From the cell containing the given text, extract its center point as [x, y] coordinate. 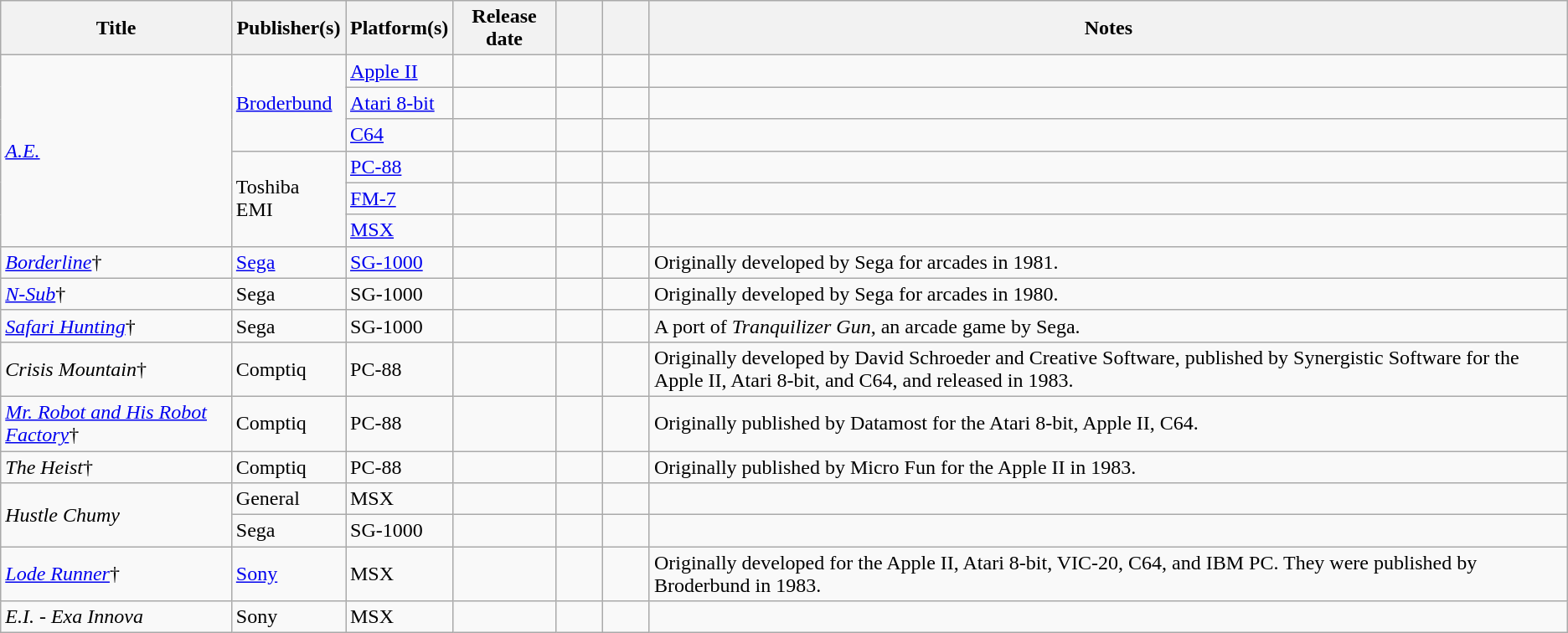
The Heist† [116, 466]
Originally developed for the Apple II, Atari 8-bit, VIC-20, C64, and IBM PC. They were published by Broderbund in 1983. [1108, 574]
Originally developed by Sega for arcades in 1981. [1108, 262]
Lode Runner† [116, 574]
Borderline† [116, 262]
Title [116, 28]
General [288, 499]
Notes [1108, 28]
Release date [504, 28]
Hustle Chumy [116, 515]
E.I. - Exa Innova [116, 617]
Originally published by Micro Fun for the Apple II in 1983. [1108, 466]
A port of Tranquilizer Gun, an arcade game by Sega. [1108, 326]
Apple II [399, 71]
FM-7 [399, 198]
Publisher(s) [288, 28]
N-Sub† [116, 294]
Atari 8-bit [399, 103]
Safari Hunting† [116, 326]
Originally developed by Sega for arcades in 1980. [1108, 294]
A.E. [116, 151]
Toshiba EMI [288, 198]
Platform(s) [399, 28]
Originally published by Datamost for the Atari 8-bit, Apple II, C64. [1108, 424]
Crisis Mountain† [116, 368]
Broderbund [288, 103]
Mr. Robot and His Robot Factory† [116, 424]
C64 [399, 135]
